Detect which cell encompasses the target text, then output its (X, Y) center coordinate. 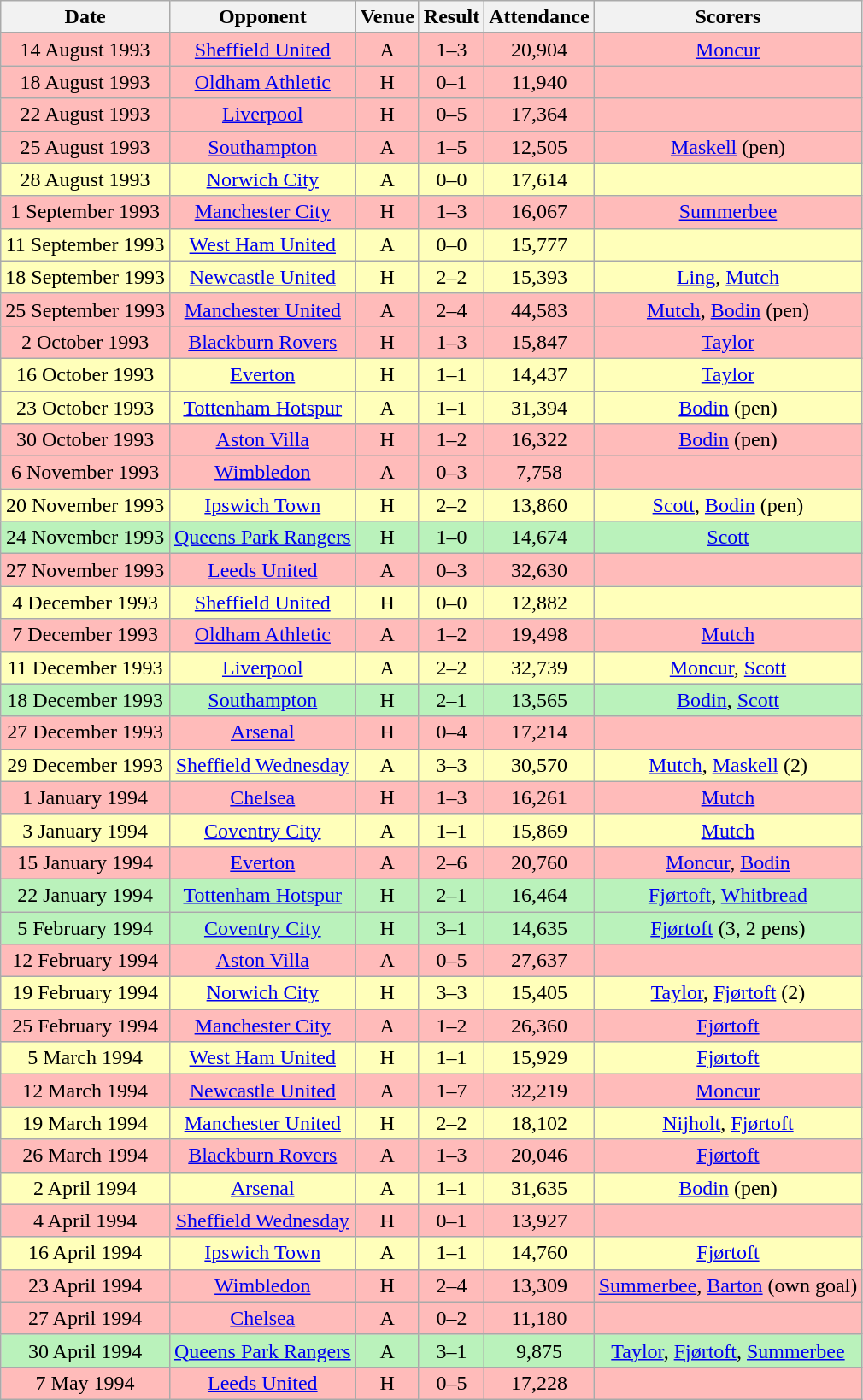
Taylor, Fjørtoft (2) (728, 993)
1 January 1994 (85, 797)
Summerbee, Barton (own goal) (728, 1285)
0–2 (451, 1318)
16,464 (539, 895)
15,393 (539, 277)
20 November 1993 (85, 505)
32,739 (539, 668)
11 December 1993 (85, 668)
12,882 (539, 603)
26 March 1994 (85, 1156)
32,219 (539, 1091)
12 February 1994 (85, 961)
Moncur, Bodin (728, 862)
25 August 1993 (85, 147)
22 August 1993 (85, 115)
Scorers (728, 17)
9,875 (539, 1350)
27 December 1993 (85, 732)
Venue (387, 17)
Fjørtoft (3, 2 pens) (728, 927)
32,630 (539, 570)
1 September 1993 (85, 212)
13,565 (539, 700)
3 January 1994 (85, 830)
Opponent (262, 17)
14 August 1993 (85, 50)
15,777 (539, 244)
1–5 (451, 147)
19 March 1994 (85, 1123)
5 February 1994 (85, 927)
1–0 (451, 538)
30 October 1993 (85, 440)
11,180 (539, 1318)
16,261 (539, 797)
Scott (728, 538)
12,505 (539, 147)
18 August 1993 (85, 82)
30 April 1994 (85, 1350)
13,927 (539, 1221)
17,228 (539, 1383)
25 February 1994 (85, 1026)
13,860 (539, 505)
15 January 1994 (85, 862)
16,067 (539, 212)
1–7 (451, 1091)
15,869 (539, 830)
5 March 1994 (85, 1058)
7,758 (539, 473)
17,364 (539, 115)
29 December 1993 (85, 765)
30,570 (539, 765)
Maskell (pen) (728, 147)
20,904 (539, 50)
14,674 (539, 538)
Taylor, Fjørtoft, Summerbee (728, 1350)
27,637 (539, 961)
11,940 (539, 82)
22 January 1994 (85, 895)
15,929 (539, 1058)
20,046 (539, 1156)
24 November 1993 (85, 538)
4 April 1994 (85, 1221)
14,760 (539, 1253)
Mutch, Maskell (2) (728, 765)
15,405 (539, 993)
Moncur, Scott (728, 668)
Scott, Bodin (pen) (728, 505)
7 December 1993 (85, 635)
19,498 (539, 635)
Attendance (539, 17)
16,322 (539, 440)
16 April 1994 (85, 1253)
Mutch, Bodin (pen) (728, 309)
2–6 (451, 862)
Summerbee (728, 212)
19 February 1994 (85, 993)
2 October 1993 (85, 342)
4 December 1993 (85, 603)
Fjørtoft, Whitbread (728, 895)
18,102 (539, 1123)
20,760 (539, 862)
Bodin, Scott (728, 700)
7 May 1994 (85, 1383)
13,309 (539, 1285)
26,360 (539, 1026)
25 September 1993 (85, 309)
44,583 (539, 309)
18 September 1993 (85, 277)
27 April 1994 (85, 1318)
23 October 1993 (85, 408)
18 December 1993 (85, 700)
31,394 (539, 408)
27 November 1993 (85, 570)
23 April 1994 (85, 1285)
Ling, Mutch (728, 277)
15,847 (539, 342)
16 October 1993 (85, 374)
11 September 1993 (85, 244)
Result (451, 17)
14,635 (539, 927)
Nijholt, Fjørtoft (728, 1123)
28 August 1993 (85, 179)
31,635 (539, 1188)
17,614 (539, 179)
14,437 (539, 374)
Date (85, 17)
17,214 (539, 732)
0–4 (451, 732)
12 March 1994 (85, 1091)
2 April 1994 (85, 1188)
6 November 1993 (85, 473)
